Return [x, y] of the center of cell containing provided text 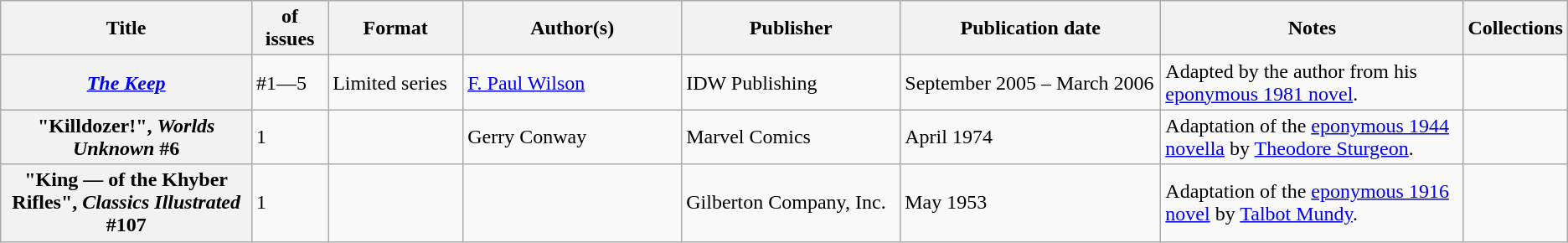
Marvel Comics [791, 137]
F. Paul Wilson [573, 82]
"King — of the Khyber Rifles", Classics Illustrated #107 [126, 203]
Notes [1312, 28]
Author(s) [573, 28]
Gerry Conway [573, 137]
Adaptation of the eponymous 1916 novel by Talbot Mundy. [1312, 203]
"Killdozer!", Worlds Unknown #6 [126, 137]
Publisher [791, 28]
Collections [1515, 28]
Limited series [395, 82]
Adaptation of the eponymous 1944 novella by Theodore Sturgeon. [1312, 137]
Adapted by the author from his eponymous 1981 novel. [1312, 82]
September 2005 – March 2006 [1030, 82]
of issues [290, 28]
April 1974 [1030, 137]
May 1953 [1030, 203]
IDW Publishing [791, 82]
Title [126, 28]
#1—5 [290, 82]
Publication date [1030, 28]
Format [395, 28]
The Keep [126, 82]
Gilberton Company, Inc. [791, 203]
